Identify which cell holds the provided text, then report its (x, y) central coordinate. 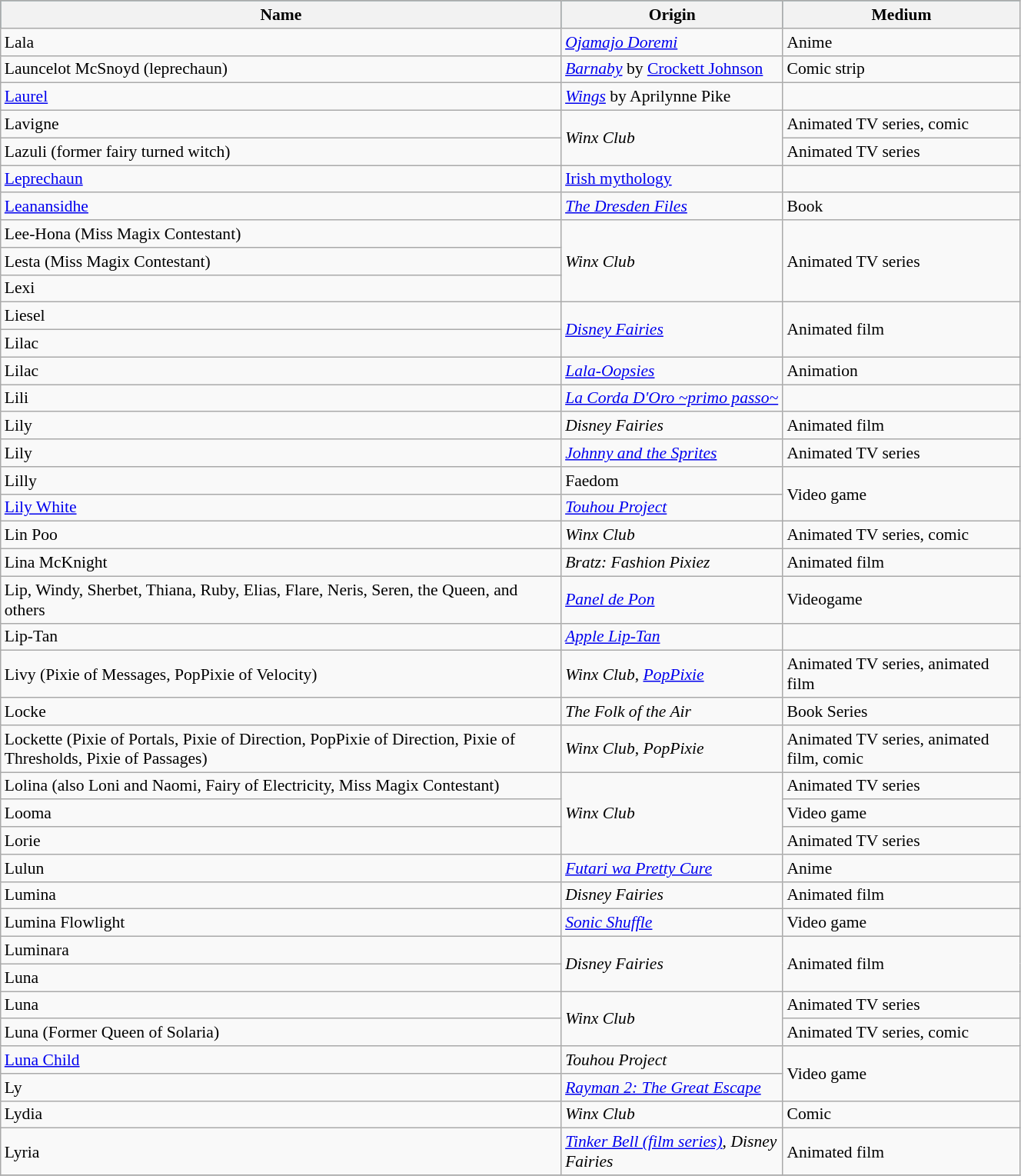
Sonic Shuffle (672, 923)
Lip-Tan (281, 637)
Rayman 2: The Great Escape (672, 1088)
Lili (281, 398)
The Folk of the Air (672, 711)
Lesta (Miss Magix Contestant) (281, 262)
Lala (281, 42)
Tinker Bell (film series), Disney Fairies (672, 1152)
Irish mythology (672, 179)
The Dresden Files (672, 207)
Lee-Hona (Miss Magix Contestant) (281, 234)
Medium (901, 15)
Wings by Aprilynne Pike (672, 97)
Book (901, 207)
Name (281, 15)
Futari wa Pretty Cure (672, 868)
Videogame (901, 600)
Looma (281, 814)
Lockette (Pixie of Portals, Pixie of Direction, PopPixie of Direction, Pixie of Thresholds, Pixie of Passages) (281, 749)
Lavigne (281, 125)
Laurel (281, 97)
Lexi (281, 288)
Faedom (672, 481)
Lumina Flowlight (281, 923)
Luna (Former Queen of Solaria) (281, 1033)
Barnaby by Crockett Johnson (672, 69)
Lolina (also Loni and Naomi, Fairy of Electricity, Miss Magix Contestant) (281, 786)
Lulun (281, 868)
Comic (901, 1114)
Luminara (281, 951)
Ly (281, 1088)
Lyria (281, 1152)
Animated TV series, animated film (901, 674)
Lazuli (former fairy turned witch) (281, 152)
Bratz: Fashion Pixiez (672, 563)
Lydia (281, 1114)
Leprechaun (281, 179)
Apple Lip-Tan (672, 637)
Ojamajo Doremi (672, 42)
La Corda D'Oro ~primo passo~ (672, 398)
Liesel (281, 316)
Animation (901, 371)
Lilly (281, 481)
Animated TV series, animated film, comic (901, 749)
Locke (281, 711)
Book Series (901, 711)
Lily White (281, 508)
Lumina (281, 895)
Lin Poo (281, 535)
Lina McKnight (281, 563)
Panel de Pon (672, 600)
Origin (672, 15)
Comic strip (901, 69)
Leanansidhe (281, 207)
Livy (Pixie of Messages, PopPixie of Velocity) (281, 674)
Lala-Oopsies (672, 371)
Johnny and the Sprites (672, 453)
Luna Child (281, 1060)
Launcelot McSnoyd (leprechaun) (281, 69)
Lip, Windy, Sherbet, Thiana, Ruby, Elias, Flare, Neris, Seren, the Queen, and others (281, 600)
Lorie (281, 841)
